Find where the given text appears and provide that cell's center as [x, y] coordinate. 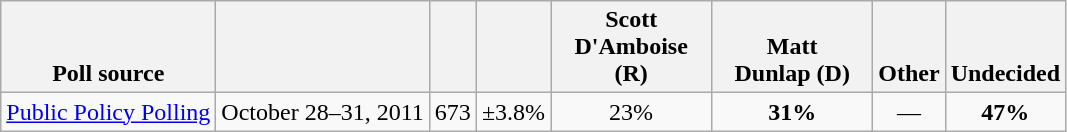
Other [909, 47]
Poll source [108, 47]
23% [632, 112]
673 [452, 112]
— [909, 112]
MattDunlap (D) [792, 47]
Public Policy Polling [108, 112]
47% [1005, 112]
31% [792, 112]
Undecided [1005, 47]
±3.8% [513, 112]
October 28–31, 2011 [322, 112]
ScottD'Amboise (R) [632, 47]
